Determine the [x, y] coordinate at the center of the cell enclosing the given text.  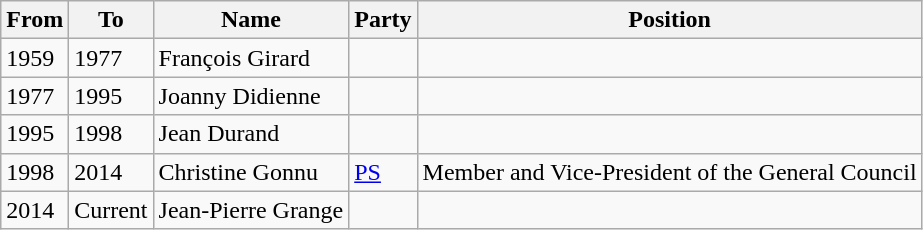
François Girard [251, 58]
Joanny Didienne [251, 96]
Party [383, 20]
Christine Gonnu [251, 172]
1959 [35, 58]
Name [251, 20]
From [35, 20]
Current [111, 210]
PS [383, 172]
Position [670, 20]
Member and Vice-President of the General Council [670, 172]
Jean Durand [251, 134]
Jean-Pierre Grange [251, 210]
To [111, 20]
